Provide the (x, y) coordinate of the cell's center where the given text is located.  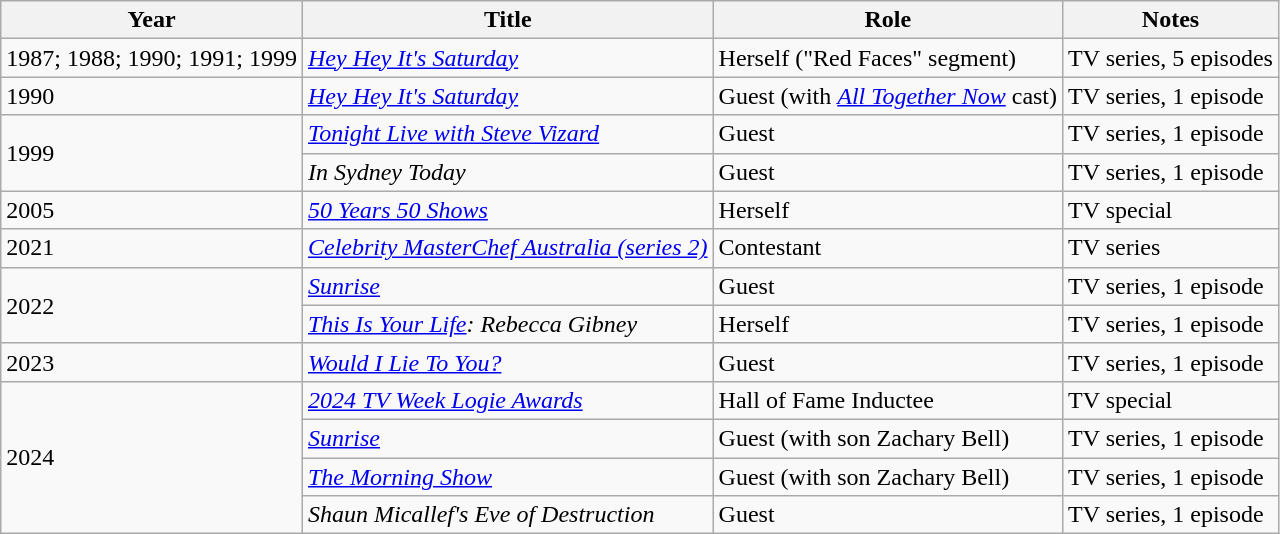
The Morning Show (508, 477)
1999 (152, 153)
2023 (152, 362)
Would I Lie To You? (508, 362)
Shaun Micallef's Eve of Destruction (508, 515)
This Is Your Life: Rebecca Gibney (508, 324)
Herself ("Red Faces" segment) (888, 58)
Contestant (888, 248)
2005 (152, 210)
2021 (152, 248)
1987; 1988; 1990; 1991; 1999 (152, 58)
In Sydney Today (508, 172)
Role (888, 20)
50 Years 50 Shows (508, 210)
Tonight Live with Steve Vizard (508, 134)
TV series, 5 episodes (1171, 58)
2024 TV Week Logie Awards (508, 400)
2024 (152, 457)
Celebrity MasterChef Australia (series 2) (508, 248)
1990 (152, 96)
Year (152, 20)
Notes (1171, 20)
Hall of Fame Inductee (888, 400)
Title (508, 20)
TV series (1171, 248)
Guest (with All Together Now cast) (888, 96)
2022 (152, 305)
